Capture the cell that displays the provided text and extract its (X, Y) central coordinate. 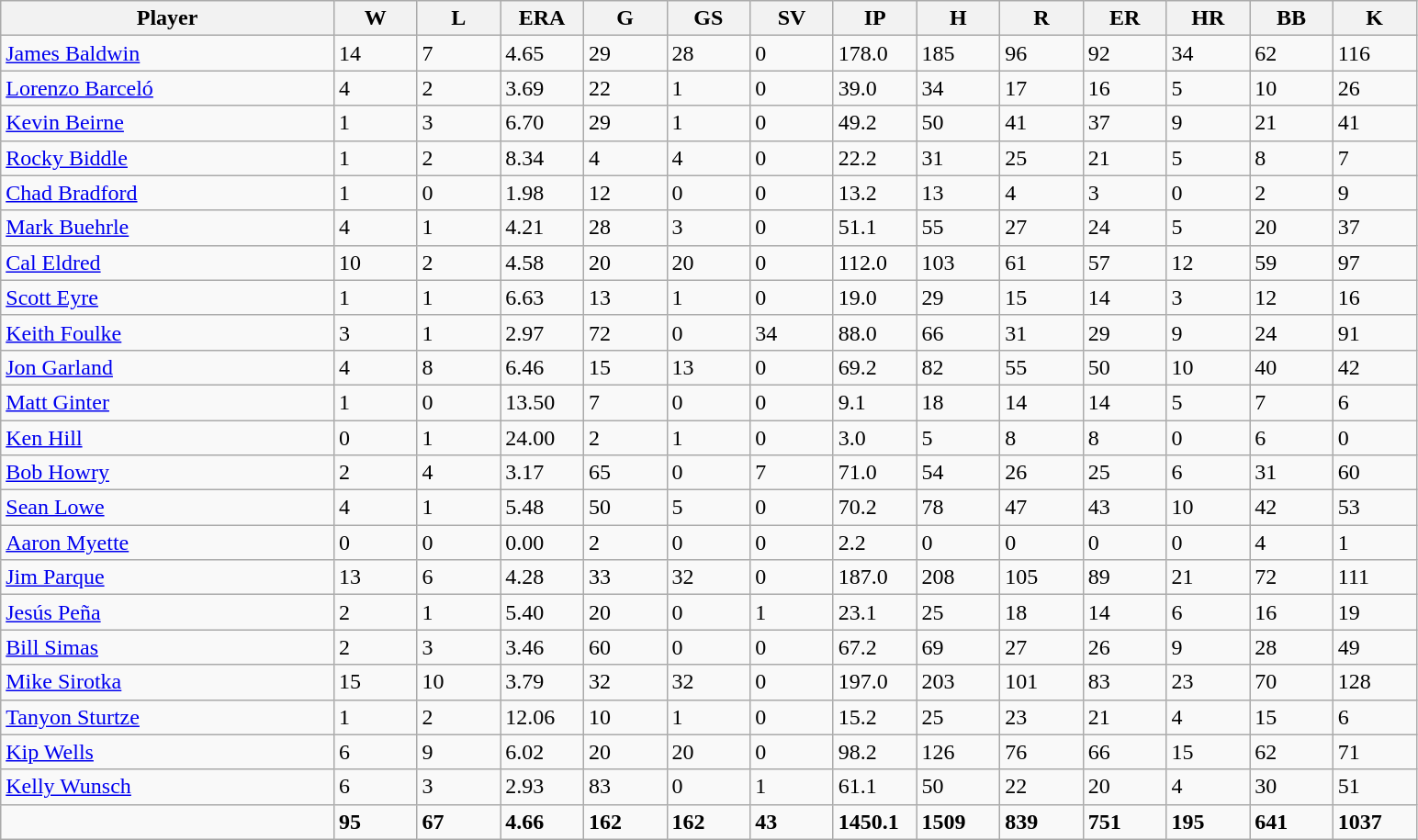
103 (959, 263)
1.98 (542, 193)
51.1 (874, 228)
W (375, 18)
751 (1124, 822)
61 (1041, 263)
Jon Garland (167, 367)
Scott Eyre (167, 297)
195 (1209, 822)
3.46 (542, 647)
839 (1041, 822)
65 (625, 473)
92 (1124, 53)
641 (1291, 822)
6.70 (542, 123)
Cal Eldred (167, 263)
116 (1374, 53)
76 (1041, 752)
69.2 (874, 367)
8.34 (542, 158)
54 (959, 473)
GS (709, 18)
1450.1 (874, 822)
70 (1291, 682)
6.46 (542, 367)
71.0 (874, 473)
53 (1374, 508)
L (459, 18)
5.48 (542, 508)
Aaron Myette (167, 543)
95 (375, 822)
2.93 (542, 787)
88.0 (874, 332)
67 (459, 822)
70.2 (874, 508)
SV (792, 18)
Player (167, 18)
40 (1291, 367)
4.58 (542, 263)
61.1 (874, 787)
49.2 (874, 123)
51 (1374, 787)
K (1374, 18)
126 (959, 752)
67.2 (874, 647)
R (1041, 18)
ERA (542, 18)
23.1 (874, 612)
4.66 (542, 822)
47 (1041, 508)
187.0 (874, 577)
197.0 (874, 682)
3.17 (542, 473)
6.63 (542, 297)
Jim Parque (167, 577)
97 (1374, 263)
BB (1291, 18)
Mike Sirotka (167, 682)
4.21 (542, 228)
Bill Simas (167, 647)
89 (1124, 577)
Rocky Biddle (167, 158)
105 (1041, 577)
24.00 (542, 438)
Lorenzo Barceló (167, 88)
5.40 (542, 612)
49 (1374, 647)
71 (1374, 752)
30 (1291, 787)
78 (959, 508)
Chad Bradford (167, 193)
96 (1041, 53)
59 (1291, 263)
69 (959, 647)
HR (1209, 18)
82 (959, 367)
111 (1374, 577)
3.0 (874, 438)
2.97 (542, 332)
57 (1124, 263)
185 (959, 53)
4.65 (542, 53)
Mark Buehrle (167, 228)
13.50 (542, 402)
203 (959, 682)
G (625, 18)
Ken Hill (167, 438)
Sean Lowe (167, 508)
19 (1374, 612)
17 (1041, 88)
9.1 (874, 402)
3.69 (542, 88)
Matt Ginter (167, 402)
3.79 (542, 682)
208 (959, 577)
Keith Foulke (167, 332)
1509 (959, 822)
39.0 (874, 88)
Jesús Peña (167, 612)
13.2 (874, 193)
112.0 (874, 263)
33 (625, 577)
ER (1124, 18)
22.2 (874, 158)
19.0 (874, 297)
0.00 (542, 543)
IP (874, 18)
98.2 (874, 752)
Kevin Beirne (167, 123)
178.0 (874, 53)
101 (1041, 682)
1037 (1374, 822)
Kelly Wunsch (167, 787)
91 (1374, 332)
H (959, 18)
Bob Howry (167, 473)
6.02 (542, 752)
15.2 (874, 717)
2.2 (874, 543)
Tanyon Sturtze (167, 717)
Kip Wells (167, 752)
12.06 (542, 717)
James Baldwin (167, 53)
4.28 (542, 577)
128 (1374, 682)
